Detect which cell encompasses the target text, then output its [X, Y] center coordinate. 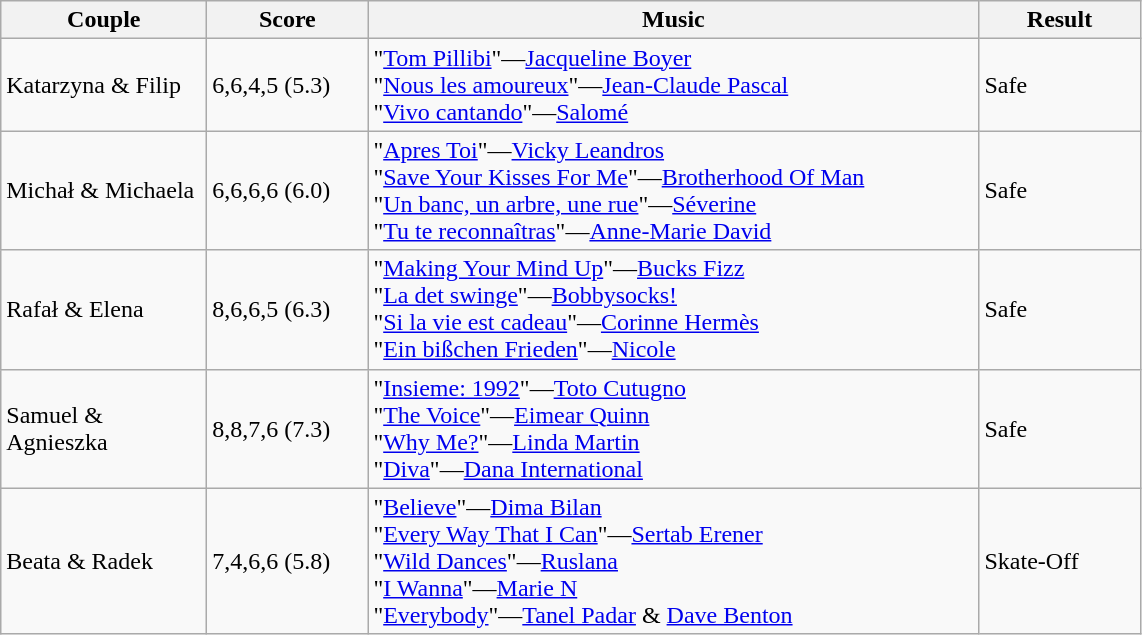
"Believe"—Dima Bilan "Every Way That I Can"—Sertab Erener "Wild Dances"—Ruslana "I Wanna"—Marie N "Everybody"—Tanel Padar & Dave Benton [674, 561]
"Insieme: 1992"—Toto Cutugno "The Voice"—Eimear Quinn "Why Me?"—Linda Martin "Diva"—Dana International [674, 428]
Score [288, 20]
"Making Your Mind Up"—Bucks Fizz "La det swinge"—Bobbysocks! "Si la vie est cadeau"—Corinne Hermès "Ein bißchen Frieden"—Nicole [674, 310]
Result [1060, 20]
6,6,4,5 (5.3) [288, 85]
Beata & Radek [104, 561]
8,8,7,6 (7.3) [288, 428]
Katarzyna & Filip [104, 85]
6,6,6,6 (6.0) [288, 190]
Rafał & Elena [104, 310]
Skate-Off [1060, 561]
8,6,6,5 (6.3) [288, 310]
"Tom Pillibi"—Jacqueline Boyer "Nous les amoureux"—Jean-Claude Pascal "Vivo cantando"—Salomé [674, 85]
7,4,6,6 (5.8) [288, 561]
Michał & Michaela [104, 190]
Couple [104, 20]
Music [674, 20]
Samuel & Agnieszka [104, 428]
"Apres Toi"—Vicky Leandros "Save Your Kisses For Me"—Brotherhood Of Man "Un banc, un arbre, une rue"—Séverine "Tu te reconnaîtras"—Anne-Marie David [674, 190]
